From the cell containing the given text, extract its center point as [x, y] coordinate. 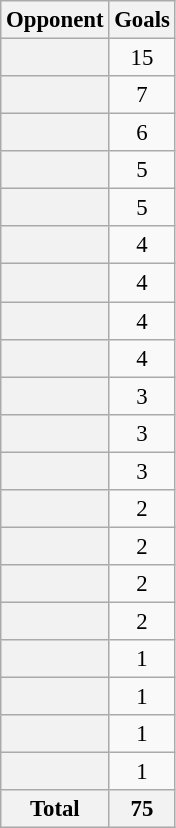
Total [55, 809]
Opponent [55, 20]
Goals [142, 20]
75 [142, 809]
6 [142, 133]
15 [142, 58]
7 [142, 95]
